Locate the cell with the specified text and output its [x, y] center coordinate. 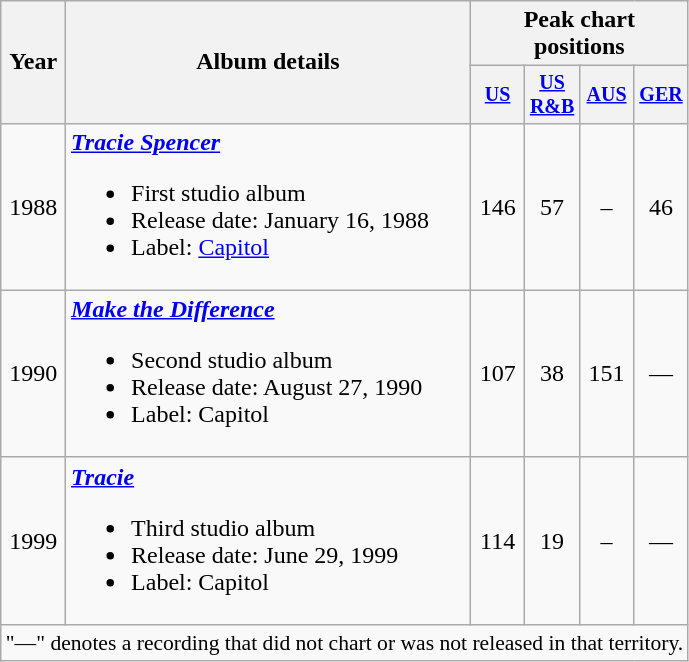
1990 [34, 374]
AUS [606, 94]
Tracie SpencerFirst studio albumRelease date: January 16, 1988Label: Capitol [268, 206]
GER [661, 94]
TracieThird studio albumRelease date: June 29, 1999Label: Capitol [268, 540]
Peak chart positions [579, 34]
151 [606, 374]
1999 [34, 540]
US R&B [552, 94]
US [497, 94]
38 [552, 374]
46 [661, 206]
Year [34, 62]
1988 [34, 206]
107 [497, 374]
57 [552, 206]
Make the DifferenceSecond studio albumRelease date: August 27, 1990Label: Capitol [268, 374]
19 [552, 540]
Album details [268, 62]
114 [497, 540]
146 [497, 206]
"—" denotes a recording that did not chart or was not released in that territory. [345, 642]
